Identify which cell holds the provided text, then report its [X, Y] central coordinate. 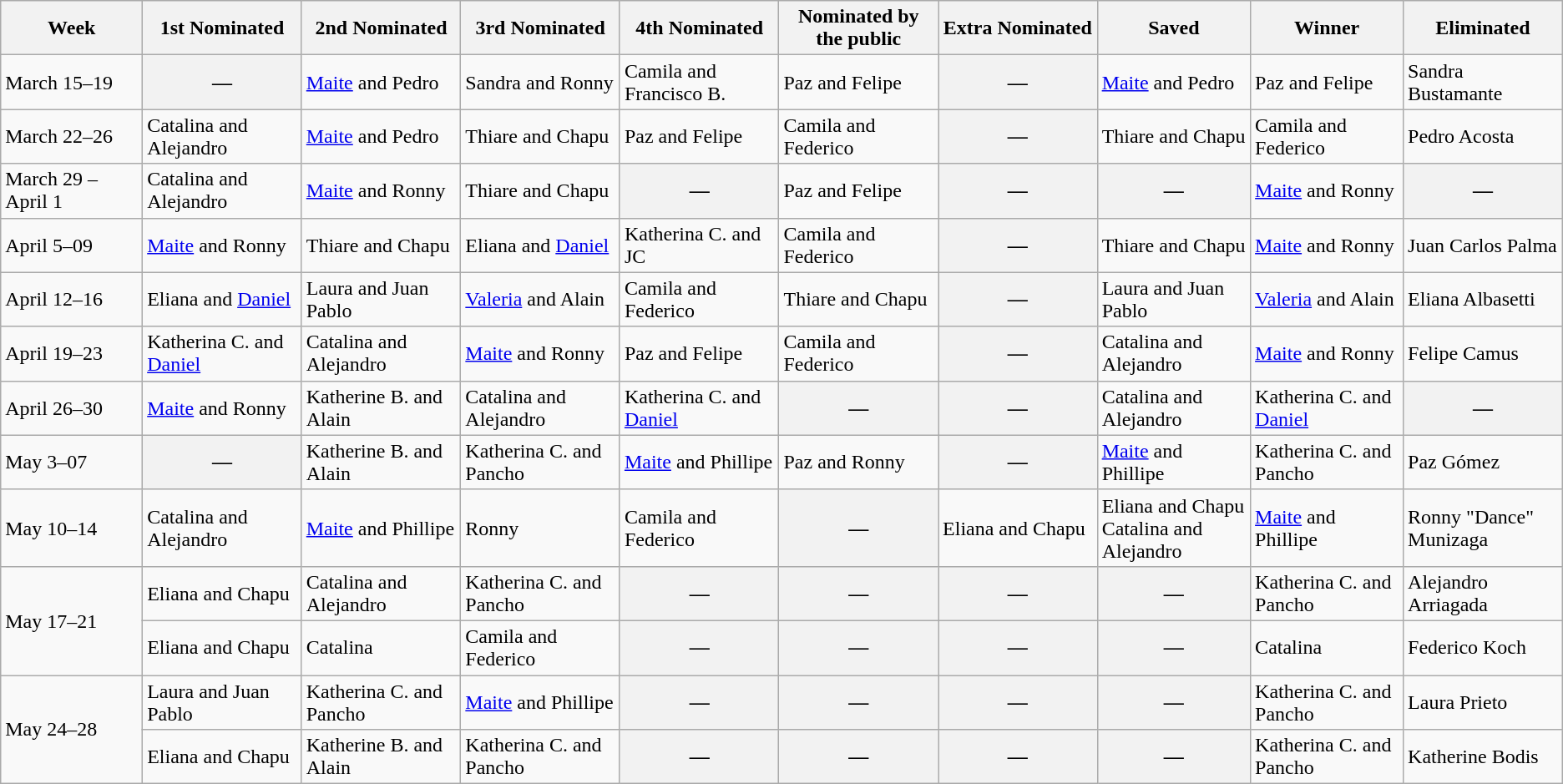
Ronny [541, 528]
Paz Gómez [1483, 463]
May 24–28 [72, 729]
Saved [1174, 28]
April 12–16 [72, 299]
March 22–26 [72, 137]
March 29 – April 1 [72, 190]
Week [72, 28]
Alejandro Arriagada [1483, 593]
Paz and Ronny [858, 463]
Laura Prieto [1483, 701]
Juan Carlos Palma [1483, 245]
May 10–14 [72, 528]
Eliana Albasetti [1483, 299]
Ronny "Dance" Munizaga [1483, 528]
Sandra and Ronny [541, 82]
Katherine Bodis [1483, 756]
April 5–09 [72, 245]
Katherina C. and JC [700, 245]
Sandra Bustamante [1483, 82]
1st Nominated [222, 28]
Pedro Acosta [1483, 137]
Camila and Francisco B. [700, 82]
2nd Nominated [381, 28]
Federico Koch [1483, 648]
March 15–19 [72, 82]
May 17–21 [72, 620]
Felipe Camus [1483, 354]
3rd Nominated [541, 28]
Nominated by the public [858, 28]
April 19–23 [72, 354]
May 3–07 [72, 463]
4th Nominated [700, 28]
Eliana and Chapu Catalina and Alejandro [1174, 528]
Eliminated [1483, 28]
Extra Nominated [1019, 28]
April 26–30 [72, 407]
Winner [1328, 28]
